Find where the given text appears and provide that cell's center as [X, Y] coordinate. 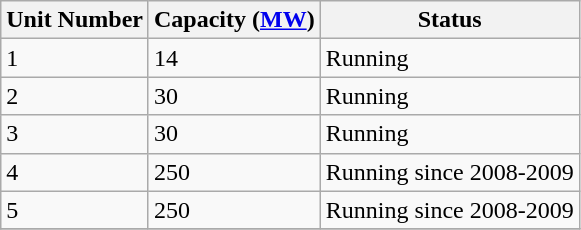
14 [234, 58]
Unit Number [75, 20]
4 [75, 172]
Status [450, 20]
Capacity (MW) [234, 20]
1 [75, 58]
5 [75, 210]
3 [75, 134]
2 [75, 96]
